Return the (x, y) coordinate for the center point of the cell that contains the specified text.  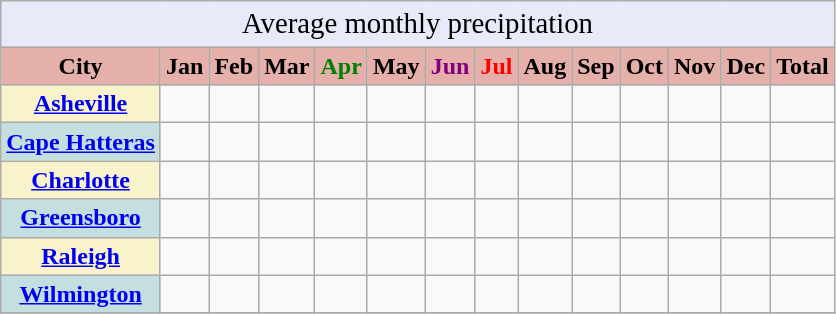
Asheville (81, 104)
Charlotte (81, 180)
Sep (596, 66)
Jul (496, 66)
Jun (450, 66)
May (396, 66)
Total (803, 66)
Greensboro (81, 218)
Nov (694, 66)
Dec (746, 66)
Oct (644, 66)
Raleigh (81, 256)
Mar (287, 66)
Aug (545, 66)
Cape Hatteras (81, 142)
City (81, 66)
Wilmington (81, 294)
Average monthly precipitation (418, 24)
Feb (234, 66)
Apr (341, 66)
Jan (184, 66)
